Return the (X, Y) coordinate for the center point of the cell that contains the specified text.  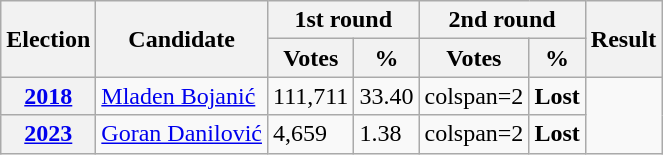
1.38 (386, 134)
33.40 (386, 96)
111,711 (310, 96)
Goran Danilović (182, 134)
Election (48, 39)
1st round (342, 20)
2018 (48, 96)
Candidate (182, 39)
4,659 (310, 134)
Result (623, 39)
2023 (48, 134)
2nd round (502, 20)
Mladen Bojanić (182, 96)
